For the text-containing cell, return its midpoint in [x, y] coordinate format. 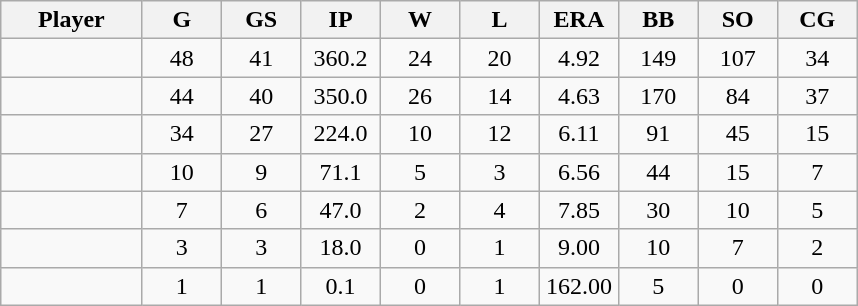
20 [500, 58]
350.0 [340, 96]
CG [817, 20]
162.00 [578, 286]
91 [658, 134]
48 [182, 58]
26 [420, 96]
6.56 [578, 172]
45 [738, 134]
IP [340, 20]
71.1 [340, 172]
0.1 [340, 286]
24 [420, 58]
41 [260, 58]
4 [500, 210]
18.0 [340, 248]
12 [500, 134]
224.0 [340, 134]
Player [72, 20]
SO [738, 20]
7.85 [578, 210]
6.11 [578, 134]
9.00 [578, 248]
84 [738, 96]
BB [658, 20]
GS [260, 20]
37 [817, 96]
47.0 [340, 210]
G [182, 20]
4.92 [578, 58]
14 [500, 96]
4.63 [578, 96]
6 [260, 210]
170 [658, 96]
40 [260, 96]
L [500, 20]
W [420, 20]
9 [260, 172]
27 [260, 134]
30 [658, 210]
ERA [578, 20]
107 [738, 58]
360.2 [340, 58]
149 [658, 58]
